Scan for the cell matching the given text and deliver its [X, Y] coordinate at center. 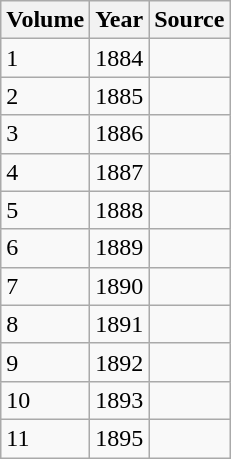
Year [120, 20]
5 [46, 210]
Source [190, 20]
8 [46, 324]
10 [46, 400]
1892 [120, 362]
2 [46, 96]
1884 [120, 58]
1 [46, 58]
1888 [120, 210]
9 [46, 362]
Volume [46, 20]
4 [46, 172]
1890 [120, 286]
1886 [120, 134]
1885 [120, 96]
6 [46, 248]
3 [46, 134]
1891 [120, 324]
1893 [120, 400]
1895 [120, 438]
11 [46, 438]
7 [46, 286]
1889 [120, 248]
1887 [120, 172]
